Pinpoint the cell where the given text exists, returning its (X, Y) midpoint coordinate. 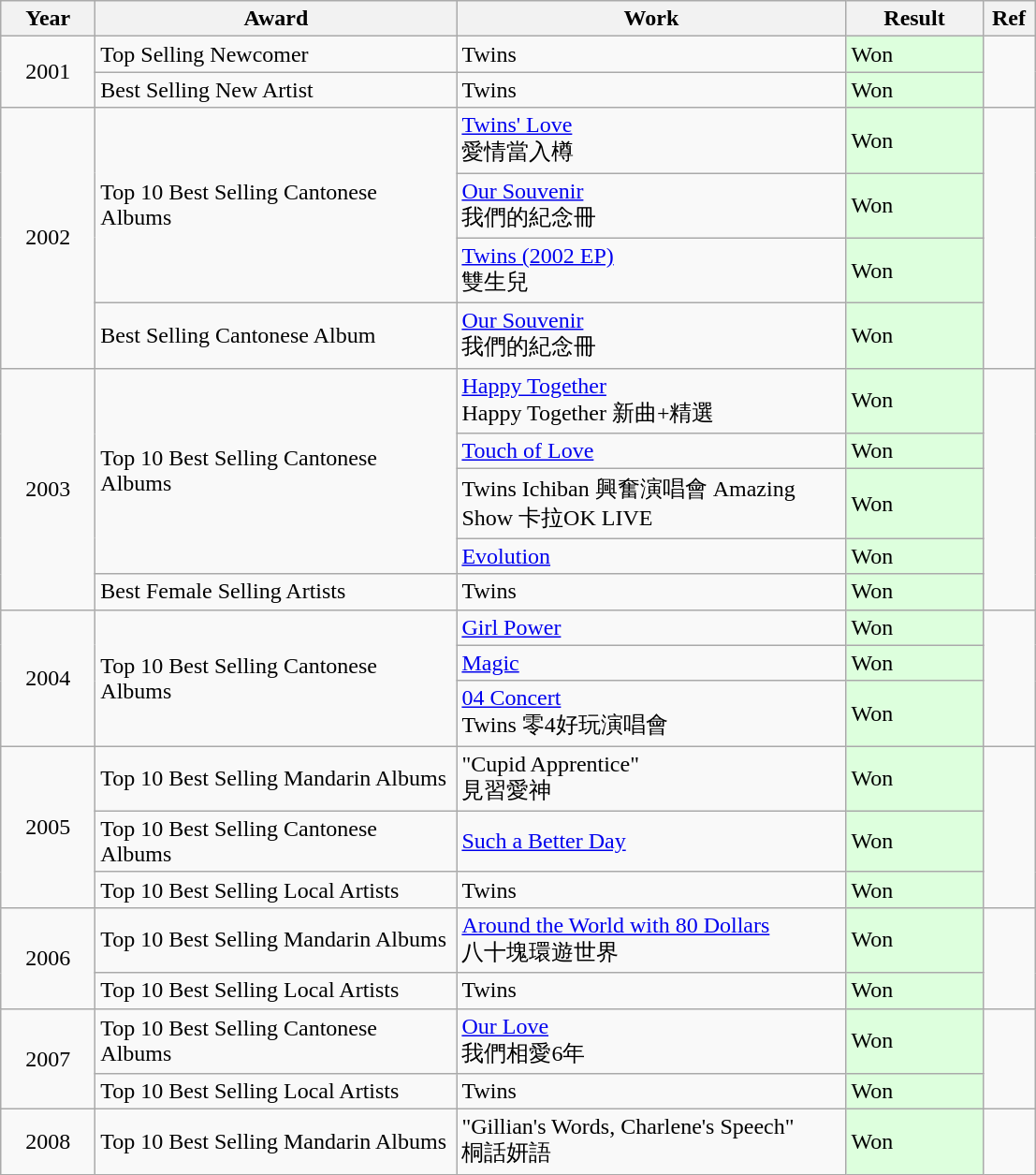
Twins (2002 EP) 雙生兒 (651, 271)
Result (914, 19)
Such a Better Day (651, 841)
Best Selling New Artist (276, 90)
Twins Ichiban 興奮演唱會 Amazing Show 卡拉OK LIVE (651, 504)
Around the World with 80 Dollars 八十塊環遊世界 (651, 940)
"Cupid Apprentice" 見習愛神 (651, 779)
Best Female Selling Artists (276, 592)
Top Selling Newcomer (276, 54)
2001 (49, 72)
Magic (651, 663)
"Gillian's Words, Charlene's Speech" 桐話妍語 (651, 1142)
2002 (49, 238)
2003 (49, 489)
Evolution (651, 556)
04 Concert Twins 零4好玩演唱會 (651, 713)
Year (49, 19)
2004 (49, 678)
2007 (49, 1059)
Our Love 我們相愛6年 (651, 1041)
Award (276, 19)
Twins' Love愛情當入樽 (651, 140)
2008 (49, 1142)
Happy TogetherHappy Together 新曲+精選 (651, 401)
2006 (49, 958)
Touch of Love (651, 451)
Best Selling Cantonese Album (276, 336)
2005 (49, 828)
Work (651, 19)
Girl Power (651, 627)
Ref (1009, 19)
